Identify which cell holds the provided text, then report its [x, y] central coordinate. 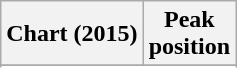
Chart (2015) [72, 34]
Peak position [189, 34]
